Search for the cell housing the specified text and yield its [X, Y] center coordinate. 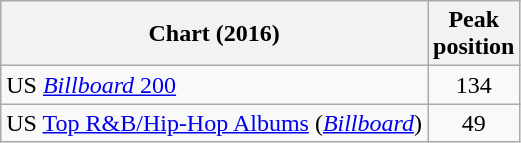
49 [474, 123]
Chart (2016) [214, 34]
US Top R&B/Hip-Hop Albums (Billboard) [214, 123]
134 [474, 85]
Peakposition [474, 34]
US Billboard 200 [214, 85]
